From the cell containing the given text, extract its center point as (x, y) coordinate. 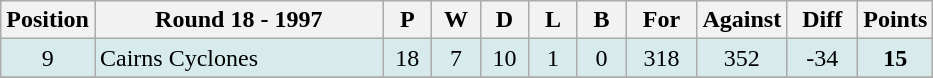
W (456, 20)
Cairns Cyclones (238, 58)
P (408, 20)
-34 (822, 58)
Points (896, 20)
Position (48, 20)
For (662, 20)
0 (602, 58)
352 (742, 58)
D (504, 20)
Round 18 - 1997 (238, 20)
318 (662, 58)
18 (408, 58)
Against (742, 20)
Diff (822, 20)
L (554, 20)
1 (554, 58)
7 (456, 58)
10 (504, 58)
B (602, 20)
15 (896, 58)
9 (48, 58)
